Scan for the cell matching the given text and deliver its [x, y] coordinate at center. 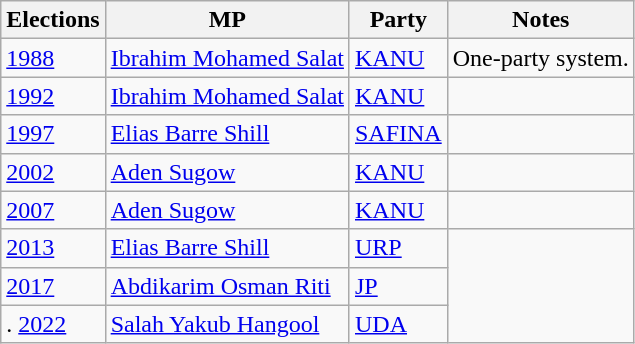
SAFINA [398, 134]
Elections [53, 20]
2007 [53, 210]
UDA [398, 324]
2017 [53, 286]
Abdikarim Osman Riti [227, 286]
1997 [53, 134]
. 2022 [53, 324]
Party [398, 20]
MP [227, 20]
1992 [53, 96]
Notes [540, 20]
One-party system. [540, 58]
2013 [53, 248]
URP [398, 248]
1988 [53, 58]
Salah Yakub Hangool [227, 324]
JP [398, 286]
2002 [53, 172]
